Capture the cell that displays the provided text and extract its [x, y] central coordinate. 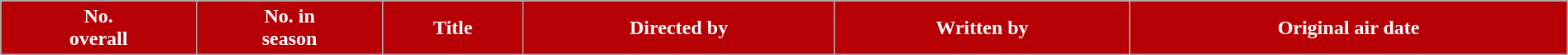
Original air date [1348, 28]
Directed by [678, 28]
No. inseason [289, 28]
No.overall [99, 28]
Written by [982, 28]
Title [453, 28]
